Provide the (X, Y) coordinate of the cell's center where the given text is located.  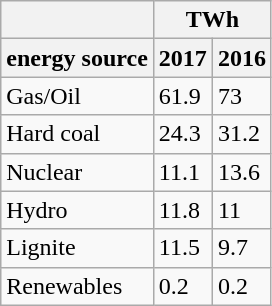
2017 (182, 58)
11.5 (182, 248)
2016 (242, 58)
Nuclear (78, 172)
Hard coal (78, 134)
Gas/Oil (78, 96)
energy source (78, 58)
73 (242, 96)
Hydro (78, 210)
11.1 (182, 172)
TWh (212, 20)
31.2 (242, 134)
61.9 (182, 96)
24.3 (182, 134)
Renewables (78, 286)
11.8 (182, 210)
13.6 (242, 172)
Lignite (78, 248)
11 (242, 210)
9.7 (242, 248)
